Detect which cell encompasses the target text, then output its [X, Y] center coordinate. 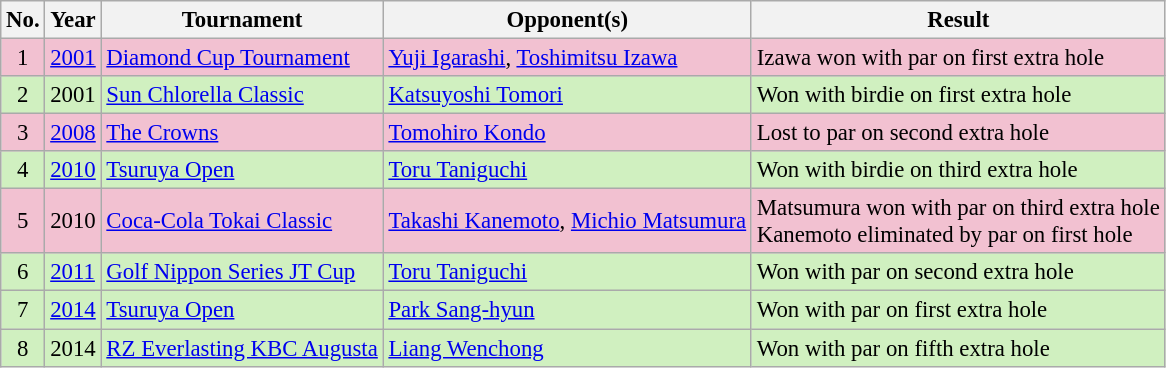
Tomohiro Kondo [567, 133]
Won with par on second extra hole [958, 273]
RZ Everlasting KBC Augusta [242, 348]
Result [958, 20]
The Crowns [242, 133]
Tournament [242, 20]
2008 [73, 133]
Katsuyoshi Tomori [567, 95]
Won with par on first extra hole [958, 310]
Park Sang-hyun [567, 310]
Takashi Kanemoto, Michio Matsumura [567, 222]
No. [23, 20]
8 [23, 348]
1 [23, 58]
Sun Chlorella Classic [242, 95]
2011 [73, 273]
5 [23, 222]
Diamond Cup Tournament [242, 58]
Won with birdie on first extra hole [958, 95]
2 [23, 95]
4 [23, 170]
Yuji Igarashi, Toshimitsu Izawa [567, 58]
Matsumura won with par on third extra holeKanemoto eliminated by par on first hole [958, 222]
3 [23, 133]
Won with par on fifth extra hole [958, 348]
Liang Wenchong [567, 348]
7 [23, 310]
Won with birdie on third extra hole [958, 170]
Coca-Cola Tokai Classic [242, 222]
6 [23, 273]
Opponent(s) [567, 20]
Lost to par on second extra hole [958, 133]
Year [73, 20]
Izawa won with par on first extra hole [958, 58]
Golf Nippon Series JT Cup [242, 273]
